Search for the cell housing the specified text and yield its [x, y] center coordinate. 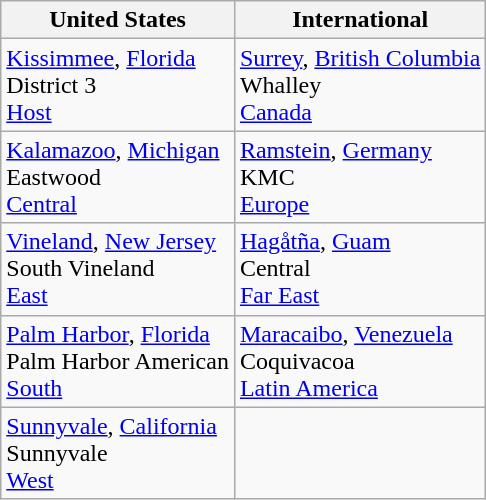
Vineland, New JerseySouth VinelandEast [118, 269]
International [360, 20]
Surrey, British ColumbiaWhalleyCanada [360, 85]
Sunnyvale, CaliforniaSunnyvaleWest [118, 453]
Kissimmee, FloridaDistrict 3Host [118, 85]
Hagåtña, GuamCentralFar East [360, 269]
Kalamazoo, MichiganEastwoodCentral [118, 177]
Ramstein, GermanyKMCEurope [360, 177]
Palm Harbor, FloridaPalm Harbor AmericanSouth [118, 361]
Maracaibo, VenezuelaCoquivacoaLatin America [360, 361]
United States [118, 20]
